Detect which cell encompasses the target text, then output its [X, Y] center coordinate. 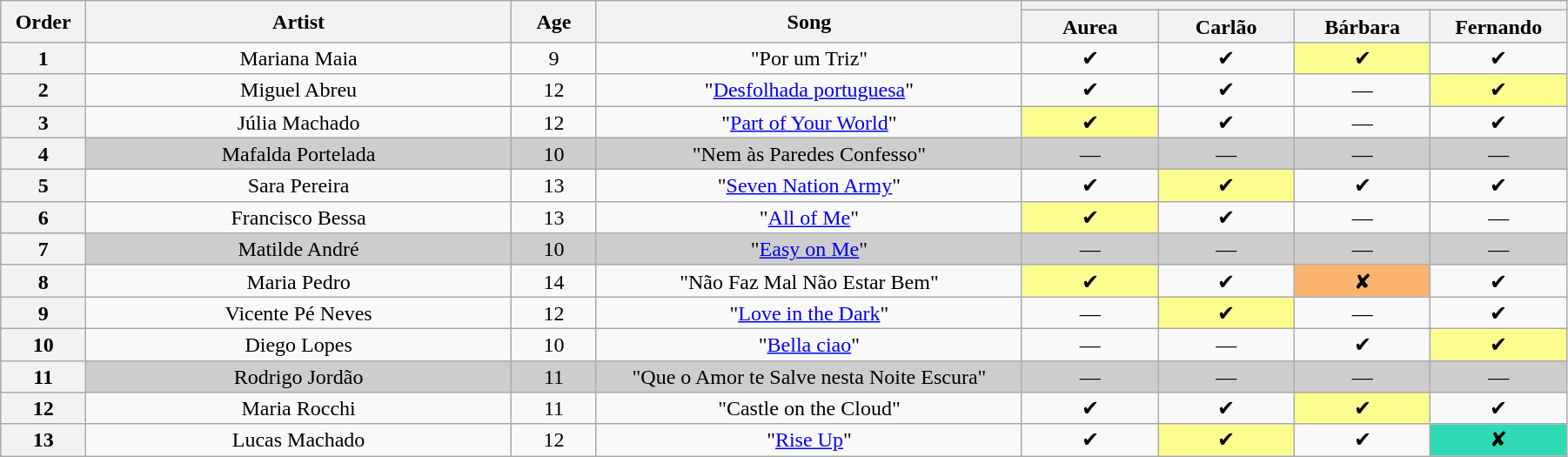
Diego Lopes [299, 345]
Matilde André [299, 249]
"Rise Up" [809, 440]
"Nem às Paredes Confesso" [809, 153]
Carlão [1226, 26]
"Que o Amor te Salve nesta Noite Escura" [809, 376]
Mafalda Portelada [299, 153]
Miguel Abreu [299, 91]
Maria Rocchi [299, 409]
Song [809, 22]
Júlia Machado [299, 122]
8 [44, 280]
"Desfolhada portuguesa" [809, 91]
14 [554, 280]
Rodrigo Jordão [299, 376]
"Castle on the Cloud" [809, 409]
Aurea [1089, 26]
4 [44, 153]
Maria Pedro [299, 280]
Sara Pereira [299, 186]
Francisco Bessa [299, 218]
Mariana Maia [299, 57]
"Não Faz Mal Não Estar Bem" [809, 280]
"Seven Nation Army" [809, 186]
1 [44, 57]
Vicente Pé Neves [299, 313]
Artist [299, 22]
Bárbara [1362, 26]
6 [44, 218]
"Easy on Me" [809, 249]
3 [44, 122]
Fernando [1498, 26]
5 [44, 186]
2 [44, 91]
"Por um Triz" [809, 57]
7 [44, 249]
"All of Me" [809, 218]
Lucas Machado [299, 440]
"Bella ciao" [809, 345]
"Part of Your World" [809, 122]
"Love in the Dark" [809, 313]
Age [554, 22]
Order [44, 22]
